Output the [X, Y] coordinate of the center of the cell containing the given text.  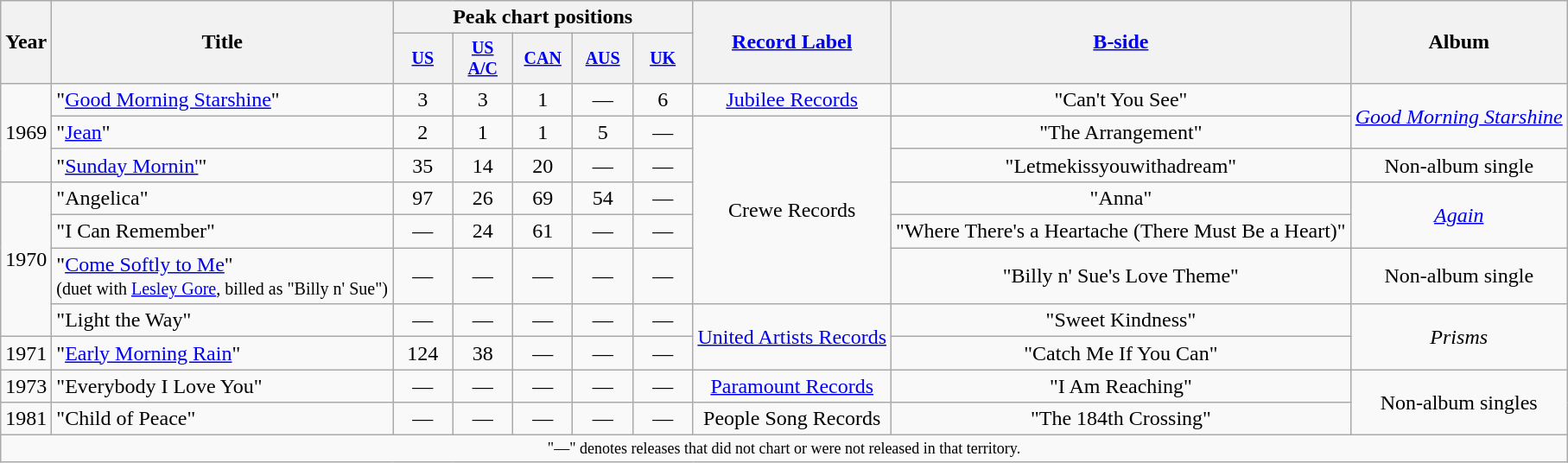
"—" denotes releases that did not chart or were not released in that territory. [784, 449]
CAN [543, 59]
"Early Morning Rain" [223, 353]
"Come Softly to Me" (duet with Lesley Gore, billed as "Billy n' Sue") [223, 276]
Again [1458, 214]
1981 [26, 419]
"Can't You See" [1121, 99]
United Artists Records [792, 337]
Title [223, 42]
"Jean" [223, 132]
"Sweet Kindness" [1121, 320]
69 [543, 198]
"Child of Peace" [223, 419]
Crewe Records [792, 209]
"Angelica" [223, 198]
"The Arrangement" [1121, 132]
14 [482, 165]
5 [603, 132]
"Good Morning Starshine" [223, 99]
20 [543, 165]
"Billy n' Sue's Love Theme" [1121, 276]
"Sunday Mornin'" [223, 165]
1971 [26, 353]
AUS [603, 59]
US A/C [482, 59]
"Catch Me If You Can" [1121, 353]
35 [423, 165]
People Song Records [792, 419]
B-side [1121, 42]
UK [662, 59]
Record Label [792, 42]
6 [662, 99]
"Everybody I Love You" [223, 386]
24 [482, 231]
54 [603, 198]
"I Can Remember" [223, 231]
Good Morning Starshine [1458, 116]
"I Am Reaching" [1121, 386]
"The 184th Crossing" [1121, 419]
97 [423, 198]
Year [26, 42]
"Light the Way" [223, 320]
"Anna" [1121, 198]
Prisms [1458, 337]
Album [1458, 42]
US [423, 59]
61 [543, 231]
"Where There's a Heartache (There Must Be a Heart)" [1121, 231]
124 [423, 353]
"Letmekissyouwithadream" [1121, 165]
Paramount Records [792, 386]
1970 [26, 259]
Non-album singles [1458, 403]
38 [482, 353]
1973 [26, 386]
26 [482, 198]
Jubilee Records [792, 99]
Peak chart positions [543, 17]
2 [423, 132]
1969 [26, 132]
